Return [x, y] of the center of cell containing provided text 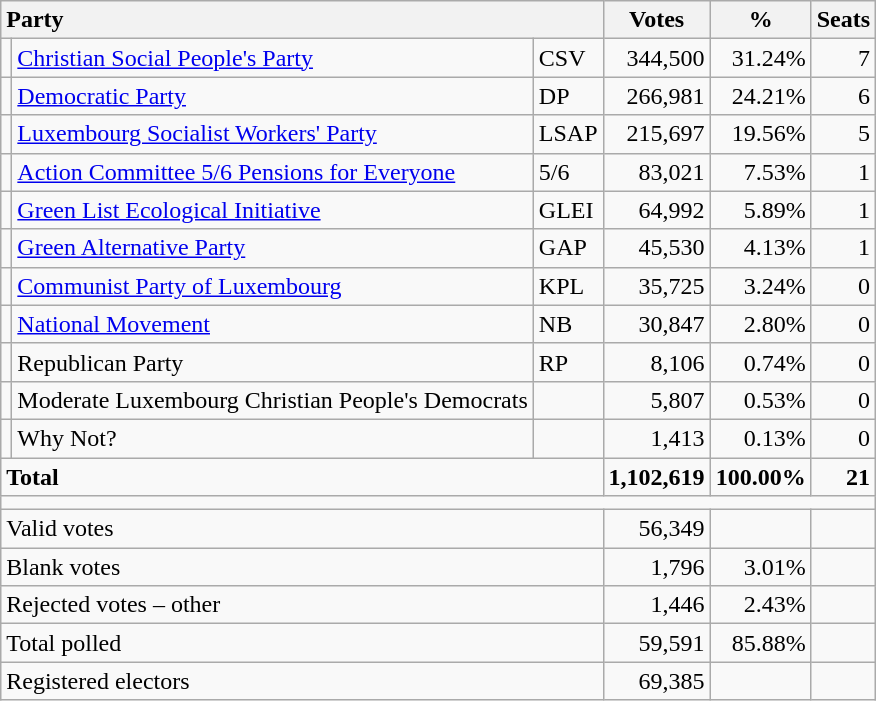
% [760, 20]
GLEI [568, 210]
Blank votes [302, 567]
64,992 [656, 210]
59,591 [656, 643]
1,102,619 [656, 477]
21 [843, 477]
National Movement [273, 324]
0.13% [760, 438]
83,021 [656, 172]
CSV [568, 58]
Seats [843, 20]
1,796 [656, 567]
85.88% [760, 643]
5.89% [760, 210]
1,413 [656, 438]
DP [568, 96]
Republican Party [273, 362]
69,385 [656, 681]
Rejected votes – other [302, 605]
0.53% [760, 400]
Communist Party of Luxembourg [273, 286]
Luxembourg Socialist Workers' Party [273, 134]
Why Not? [273, 438]
GAP [568, 248]
KPL [568, 286]
215,697 [656, 134]
Valid votes [302, 529]
24.21% [760, 96]
31.24% [760, 58]
5/6 [568, 172]
56,349 [656, 529]
Moderate Luxembourg Christian People's Democrats [273, 400]
344,500 [656, 58]
Party [302, 20]
5,807 [656, 400]
1,446 [656, 605]
19.56% [760, 134]
35,725 [656, 286]
Total [302, 477]
8,106 [656, 362]
5 [843, 134]
Registered electors [302, 681]
3.01% [760, 567]
0.74% [760, 362]
Total polled [302, 643]
2.43% [760, 605]
Green Alternative Party [273, 248]
2.80% [760, 324]
7 [843, 58]
6 [843, 96]
4.13% [760, 248]
RP [568, 362]
Green List Ecological Initiative [273, 210]
30,847 [656, 324]
100.00% [760, 477]
Votes [656, 20]
3.24% [760, 286]
45,530 [656, 248]
NB [568, 324]
Christian Social People's Party [273, 58]
LSAP [568, 134]
266,981 [656, 96]
7.53% [760, 172]
Democratic Party [273, 96]
Action Committee 5/6 Pensions for Everyone [273, 172]
